Return the (X, Y) coordinate for the center point of the cell that contains the specified text.  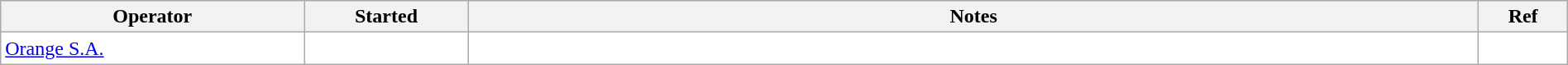
Started (386, 17)
Orange S.A. (152, 48)
Notes (973, 17)
Ref (1523, 17)
Operator (152, 17)
